Provide the [X, Y] coordinate of the cell's center where the given text is located.  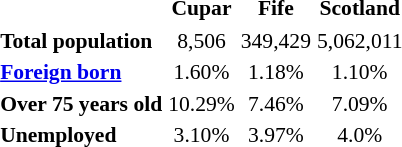
1.18% [276, 72]
349,429 [276, 40]
8,506 [202, 40]
1.60% [202, 72]
10.29% [202, 104]
7.46% [276, 104]
